From the cell containing the given text, extract its center point as [X, Y] coordinate. 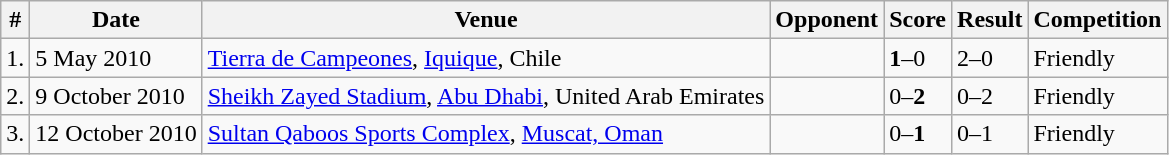
Venue [486, 20]
5 May 2010 [116, 58]
Date [116, 20]
Competition [1098, 20]
1. [16, 58]
2–0 [990, 58]
3. [16, 134]
# [16, 20]
Opponent [827, 20]
12 October 2010 [116, 134]
Sultan Qaboos Sports Complex, Muscat, Oman [486, 134]
2. [16, 96]
9 October 2010 [116, 96]
Score [918, 20]
Sheikh Zayed Stadium, Abu Dhabi, United Arab Emirates [486, 96]
Result [990, 20]
1–0 [918, 58]
Tierra de Campeones, Iquique, Chile [486, 58]
